Determine the (X, Y) coordinate at the center of the cell enclosing the given text.  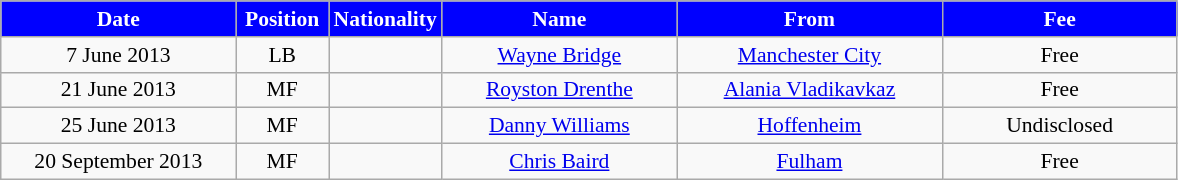
Chris Baird (560, 162)
Manchester City (810, 55)
21 June 2013 (118, 90)
Nationality (384, 19)
LB (282, 55)
Position (282, 19)
Undisclosed (1060, 126)
Royston Drenthe (560, 90)
From (810, 19)
Wayne Bridge (560, 55)
Date (118, 19)
Danny Williams (560, 126)
Name (560, 19)
20 September 2013 (118, 162)
25 June 2013 (118, 126)
Fulham (810, 162)
7 June 2013 (118, 55)
Hoffenheim (810, 126)
Alania Vladikavkaz (810, 90)
Fee (1060, 19)
